Extract the [X, Y] coordinate from the center of the cell holding the provided text.  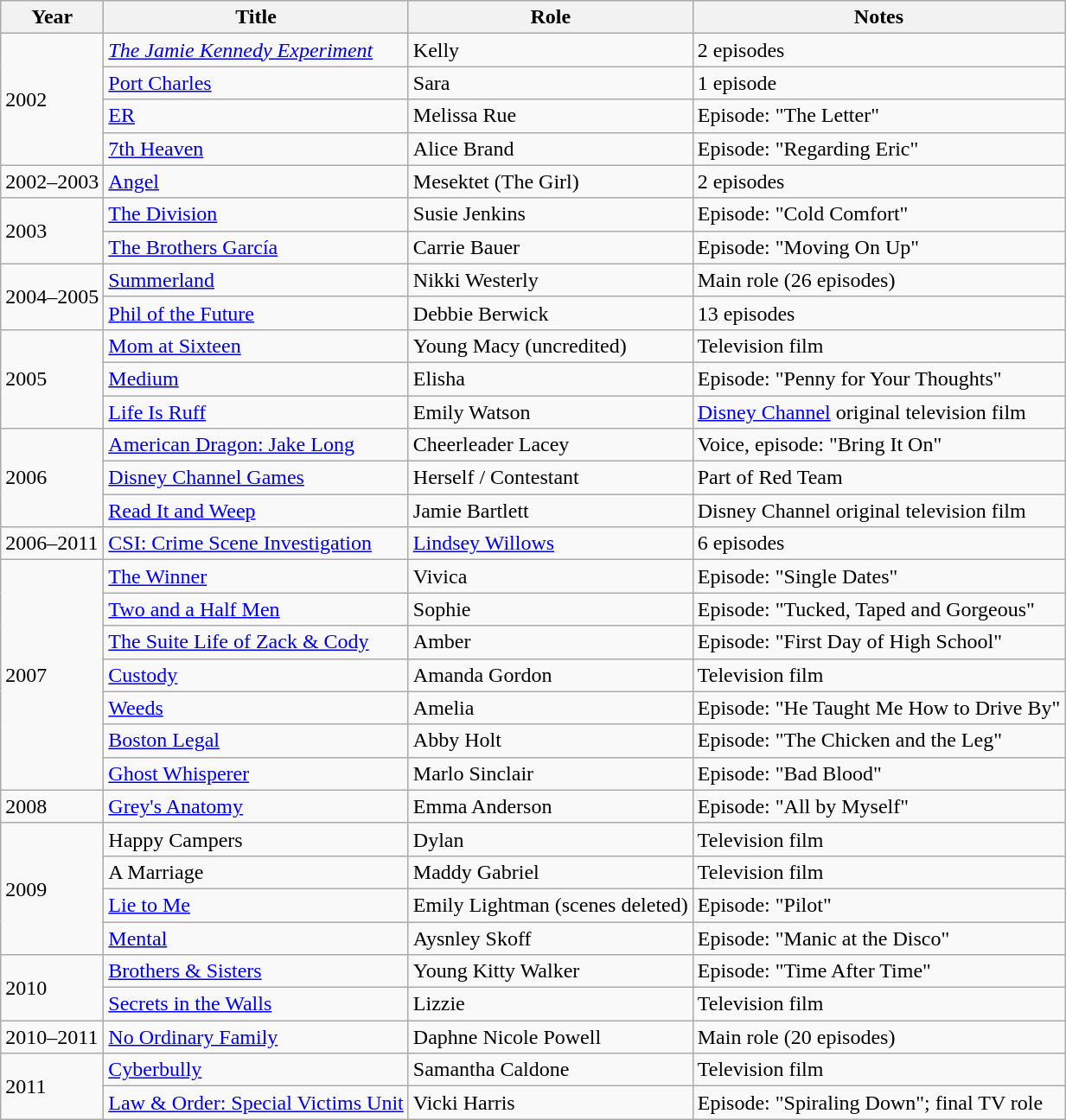
6 episodes [878, 544]
Episode: "Time After Time" [878, 971]
Cheerleader Lacey [550, 445]
Summerland [256, 280]
Main role (20 episodes) [878, 1037]
Vivica [550, 576]
Aysnley Skoff [550, 938]
Vicki Harris [550, 1103]
Mesektet (The Girl) [550, 181]
Amber [550, 642]
Episode: "Pilot" [878, 905]
Read It and Weep [256, 511]
Episode: "Cold Comfort" [878, 214]
Young Kitty Walker [550, 971]
Episode: "Single Dates" [878, 576]
2007 [52, 675]
Ghost Whisperer [256, 773]
CSI: Crime Scene Investigation [256, 544]
Mental [256, 938]
Episode: "Regarding Eric" [878, 149]
Debbie Berwick [550, 313]
Weeds [256, 708]
Law & Order: Special Victims Unit [256, 1103]
2011 [52, 1086]
Life Is Ruff [256, 412]
Nikki Westerly [550, 280]
Two and a Half Men [256, 609]
2002–2003 [52, 181]
7th Heaven [256, 149]
Emma Anderson [550, 806]
Susie Jenkins [550, 214]
Herself / Contestant [550, 478]
The Division [256, 214]
2006–2011 [52, 544]
Lizzie [550, 1004]
2008 [52, 806]
Emily Lightman (scenes deleted) [550, 905]
Alice Brand [550, 149]
Boston Legal [256, 741]
Amelia [550, 708]
Elisha [550, 379]
Disney Channel Games [256, 478]
Daphne Nicole Powell [550, 1037]
Episode: "All by Myself" [878, 806]
Melissa Rue [550, 116]
Angel [256, 181]
Carrie Bauer [550, 247]
Mom at Sixteen [256, 346]
Maddy Gabriel [550, 872]
2009 [52, 888]
1 episode [878, 83]
Abby Holt [550, 741]
Episode: "He Taught Me How to Drive By" [878, 708]
Year [52, 17]
2006 [52, 478]
Samantha Caldone [550, 1070]
2010–2011 [52, 1037]
No Ordinary Family [256, 1037]
Brothers & Sisters [256, 971]
2010 [52, 988]
Medium [256, 379]
The Jamie Kennedy Experiment [256, 50]
2003 [52, 231]
Grey's Anatomy [256, 806]
Secrets in the Walls [256, 1004]
Main role (26 episodes) [878, 280]
Happy Campers [256, 839]
ER [256, 116]
Emily Watson [550, 412]
Custody [256, 675]
Episode: "Tucked, Taped and Gorgeous" [878, 609]
Cyberbully [256, 1070]
The Suite Life of Zack & Cody [256, 642]
2004–2005 [52, 296]
Episode: "Penny for Your Thoughts" [878, 379]
Port Charles [256, 83]
Lindsey Willows [550, 544]
Sara [550, 83]
Phil of the Future [256, 313]
Jamie Bartlett [550, 511]
Amanda Gordon [550, 675]
Young Macy (uncredited) [550, 346]
Episode: "Spiraling Down"; final TV role [878, 1103]
Kelly [550, 50]
2005 [52, 379]
Sophie [550, 609]
Part of Red Team [878, 478]
Lie to Me [256, 905]
The Brothers García [256, 247]
Episode: "Moving On Up" [878, 247]
Episode: "The Chicken and the Leg" [878, 741]
Episode: "First Day of High School" [878, 642]
A Marriage [256, 872]
Notes [878, 17]
Episode: "Bad Blood" [878, 773]
2002 [52, 99]
The Winner [256, 576]
13 episodes [878, 313]
Role [550, 17]
Episode: "The Letter" [878, 116]
Voice, episode: "Bring It On" [878, 445]
Dylan [550, 839]
Marlo Sinclair [550, 773]
Title [256, 17]
Episode: "Manic at the Disco" [878, 938]
American Dragon: Jake Long [256, 445]
